Locate the cell with the specified text and output its (X, Y) center coordinate. 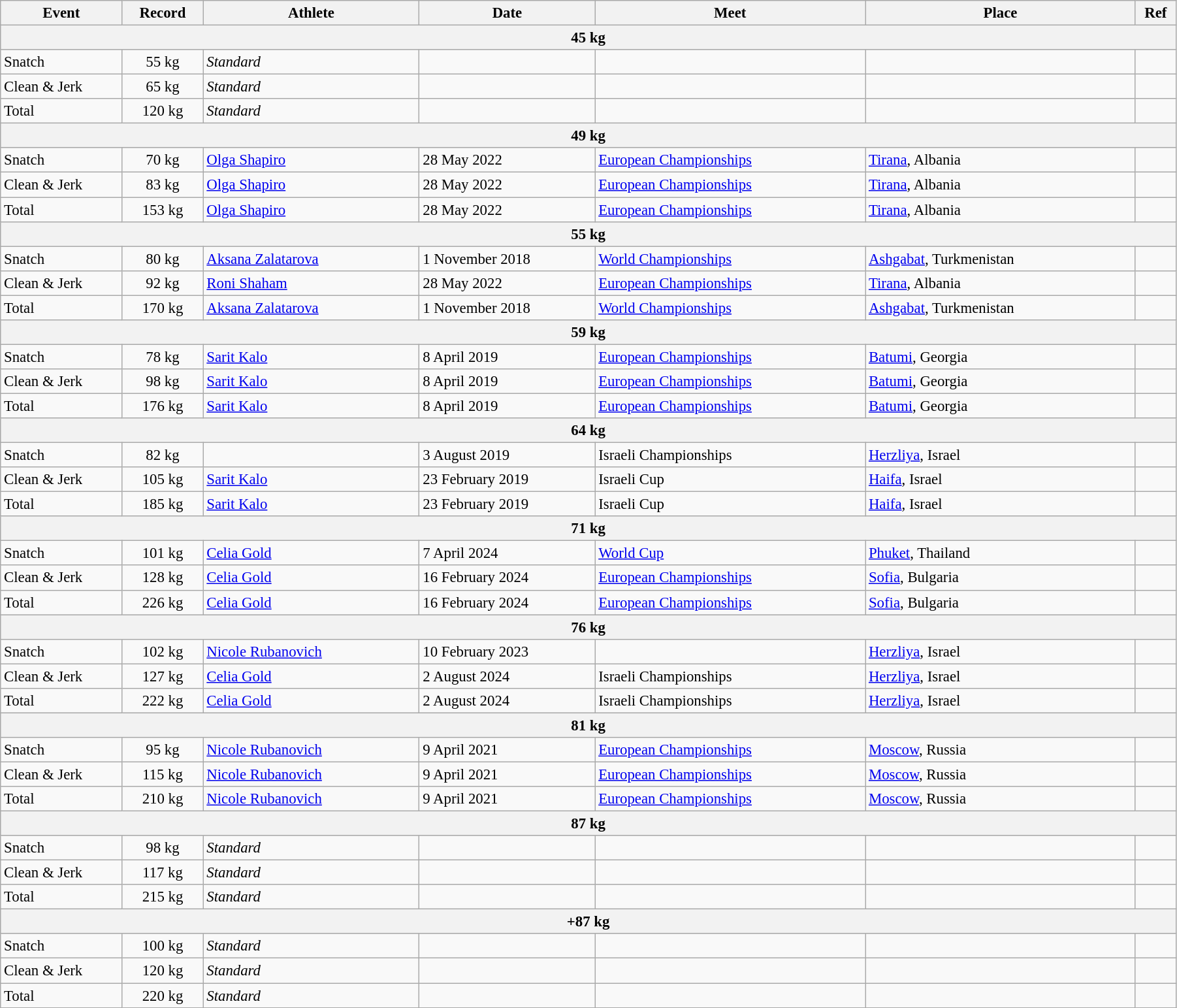
100 kg (163, 947)
83 kg (163, 185)
117 kg (163, 873)
Roni Shaham (311, 283)
226 kg (163, 602)
59 kg (588, 333)
10 February 2023 (507, 651)
102 kg (163, 651)
Meet (730, 13)
87 kg (588, 824)
70 kg (163, 160)
81 kg (588, 725)
Date (507, 13)
80 kg (163, 259)
101 kg (163, 553)
65 kg (163, 87)
215 kg (163, 897)
64 kg (588, 431)
127 kg (163, 676)
Place (1001, 13)
Record (163, 13)
Athlete (311, 13)
153 kg (163, 210)
105 kg (163, 480)
+87 kg (588, 922)
176 kg (163, 406)
Event (61, 13)
170 kg (163, 308)
220 kg (163, 996)
Ref (1155, 13)
78 kg (163, 357)
Phuket, Thailand (1001, 553)
76 kg (588, 627)
3 August 2019 (507, 455)
92 kg (163, 283)
222 kg (163, 701)
49 kg (588, 136)
95 kg (163, 750)
210 kg (163, 799)
115 kg (163, 774)
World Cup (730, 553)
128 kg (163, 578)
7 April 2024 (507, 553)
45 kg (588, 38)
185 kg (163, 504)
71 kg (588, 528)
82 kg (163, 455)
